Extract the [X, Y] coordinate from the center of the cell holding the provided text.  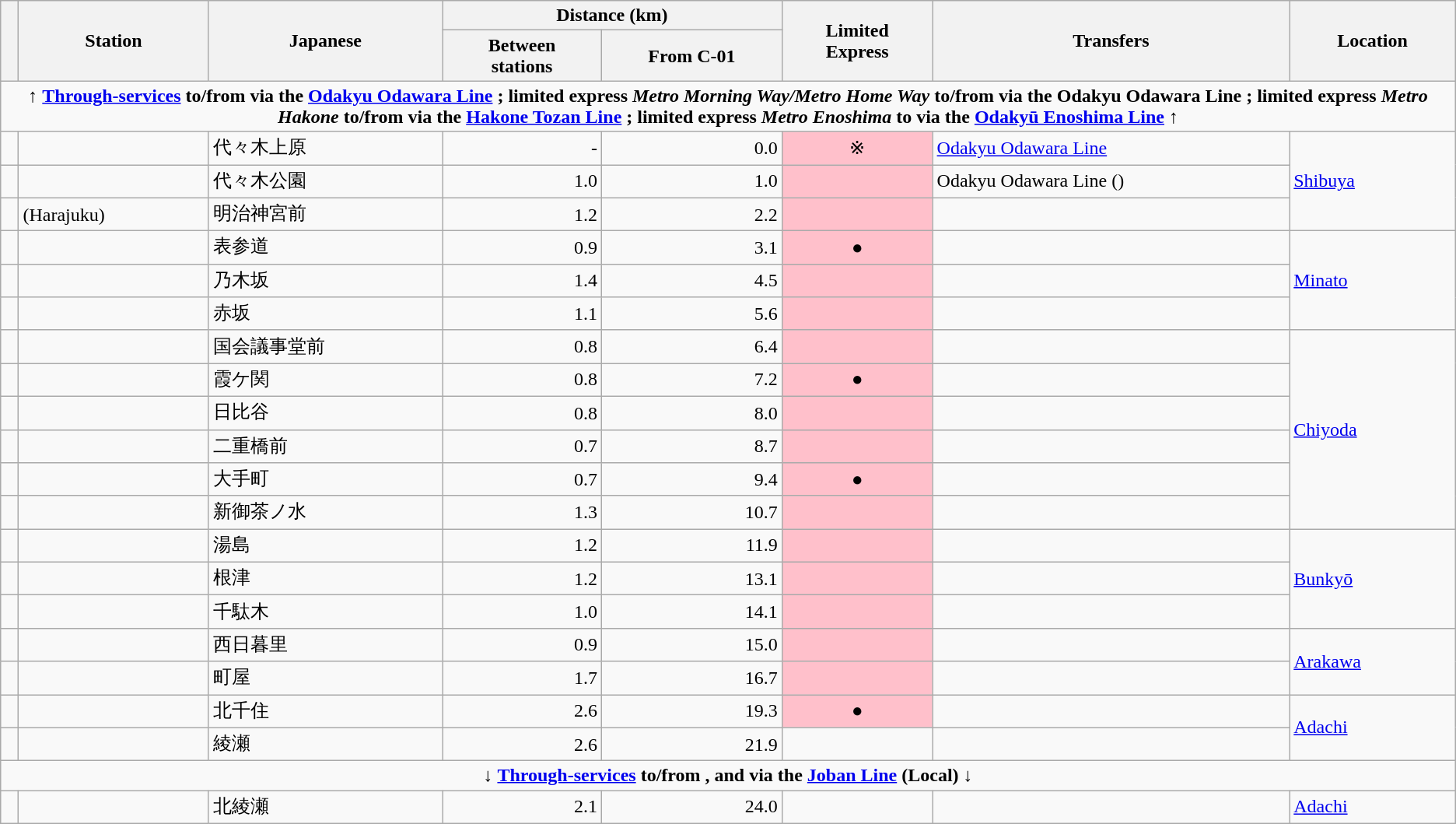
2.2 [692, 215]
千駄木 [325, 612]
3.1 [692, 247]
乃木坂 [325, 280]
Distance (km) [613, 16]
赤坂 [325, 314]
Betweenstations [523, 56]
6.4 [692, 347]
Shibuya [1373, 181]
町屋 [325, 678]
↓ Through-services to/from , and via the Joban Line (Local) ↓ [728, 776]
13.1 [692, 579]
15.0 [692, 644]
Odakyu Odawara Line () [1111, 182]
Bunkyō [1373, 579]
霞ケ関 [325, 380]
16.7 [692, 678]
明治神宮前 [325, 215]
5.6 [692, 314]
8.7 [692, 447]
14.1 [692, 612]
9.4 [692, 479]
新御茶ノ水 [325, 512]
7.2 [692, 380]
国会議事堂前 [325, 347]
大手町 [325, 479]
表参道 [325, 247]
11.9 [692, 546]
1.1 [523, 314]
西日暮里 [325, 644]
Minato [1373, 281]
From C-01 [692, 56]
19.3 [692, 711]
1.4 [523, 280]
Location [1373, 40]
北千住 [325, 711]
Odakyu Odawara Line [1111, 148]
Arakawa [1373, 661]
8.0 [692, 412]
10.7 [692, 512]
2.1 [523, 808]
Japanese [325, 40]
Chiyoda [1373, 430]
- [523, 148]
代々木上原 [325, 148]
21.9 [692, 744]
24.0 [692, 808]
代々木公園 [325, 182]
LimitedExpress [857, 40]
日比谷 [325, 412]
北綾瀬 [325, 808]
4.5 [692, 280]
1.3 [523, 512]
二重橋前 [325, 447]
Station [114, 40]
湯島 [325, 546]
Transfers [1111, 40]
(Harajuku) [114, 215]
※ [857, 148]
1.7 [523, 678]
0.0 [692, 148]
綾瀬 [325, 744]
根津 [325, 579]
